Detect which cell encompasses the target text, then output its (x, y) center coordinate. 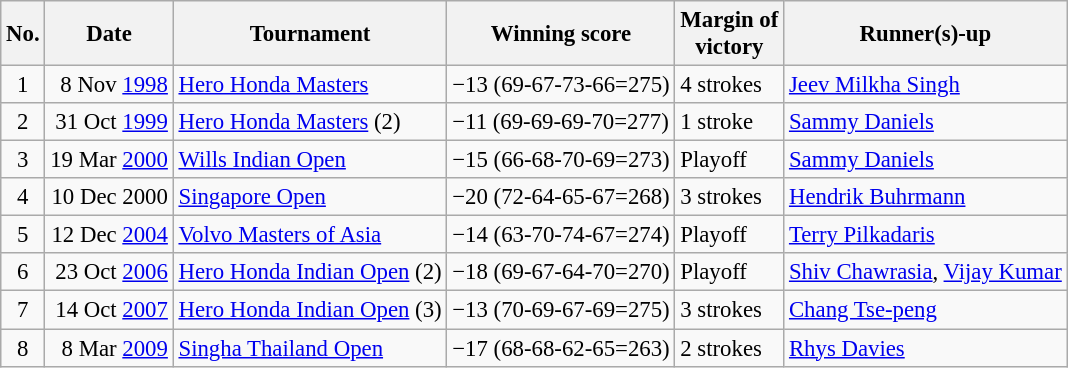
−20 (72-64-65-67=268) (561, 197)
Volvo Masters of Asia (310, 235)
Runner(s)-up (926, 34)
Hero Honda Masters (2) (310, 122)
−17 (68-68-62-65=263) (561, 348)
10 Dec 2000 (109, 197)
12 Dec 2004 (109, 235)
−13 (69-67-73-66=275) (561, 85)
5 (23, 235)
−11 (69-69-69-70=277) (561, 122)
Wills Indian Open (310, 160)
−13 (70-69-67-69=275) (561, 310)
−14 (63-70-74-67=274) (561, 235)
Hero Honda Indian Open (2) (310, 273)
31 Oct 1999 (109, 122)
8 (23, 348)
Terry Pilkadaris (926, 235)
Tournament (310, 34)
14 Oct 2007 (109, 310)
19 Mar 2000 (109, 160)
Rhys Davies (926, 348)
2 strokes (730, 348)
1 (23, 85)
Hero Honda Indian Open (3) (310, 310)
6 (23, 273)
Singha Thailand Open (310, 348)
2 (23, 122)
23 Oct 2006 (109, 273)
Singapore Open (310, 197)
4 strokes (730, 85)
Margin ofvictory (730, 34)
Winning score (561, 34)
8 Mar 2009 (109, 348)
Date (109, 34)
Chang Tse-peng (926, 310)
Jeev Milkha Singh (926, 85)
Hendrik Buhrmann (926, 197)
7 (23, 310)
−18 (69-67-64-70=270) (561, 273)
No. (23, 34)
Hero Honda Masters (310, 85)
8 Nov 1998 (109, 85)
1 stroke (730, 122)
−15 (66-68-70-69=273) (561, 160)
3 (23, 160)
Shiv Chawrasia, Vijay Kumar (926, 273)
4 (23, 197)
